Find where the given text appears and provide that cell's center as (X, Y) coordinate. 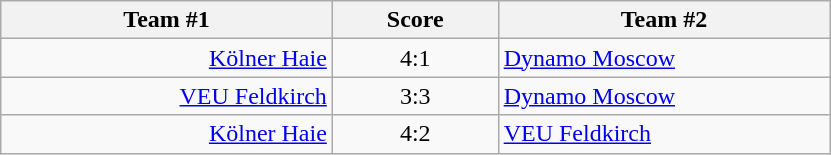
4:2 (415, 134)
Team #1 (167, 20)
Team #2 (664, 20)
4:1 (415, 58)
Score (415, 20)
3:3 (415, 96)
